Locate the cell with the specified text and output its [x, y] center coordinate. 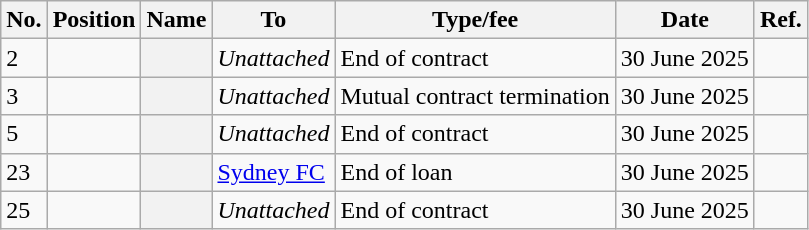
Position [94, 20]
Ref. [780, 20]
2 [24, 58]
Mutual contract termination [475, 96]
5 [24, 134]
Sydney FC [274, 172]
3 [24, 96]
To [274, 20]
Type/fee [475, 20]
No. [24, 20]
Name [176, 20]
End of loan [475, 172]
23 [24, 172]
Date [684, 20]
25 [24, 210]
